Provide the (X, Y) coordinate of the cell's center where the given text is located.  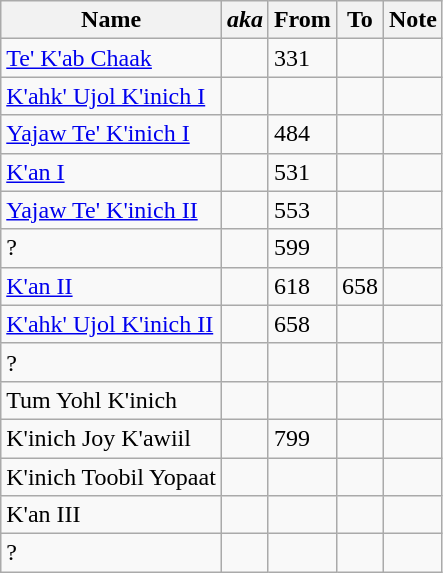
aka (244, 20)
K'inich Joy K'awiil (112, 438)
Tum Yohl K'inich (112, 400)
Te' K'ab Chaak (112, 58)
Note (412, 20)
531 (302, 172)
K'ahk' Ujol K'inich I (112, 96)
Yajaw Te' K'inich II (112, 210)
K'ahk' Ujol K'inich II (112, 324)
618 (302, 286)
To (360, 20)
799 (302, 438)
331 (302, 58)
K'an II (112, 286)
K'inich Toobil Yopaat (112, 477)
From (302, 20)
484 (302, 134)
599 (302, 248)
553 (302, 210)
Name (112, 20)
K'an III (112, 515)
Yajaw Te' K'inich I (112, 134)
K'an I (112, 172)
